Determine the (X, Y) coordinate at the center of the cell enclosing the given text.  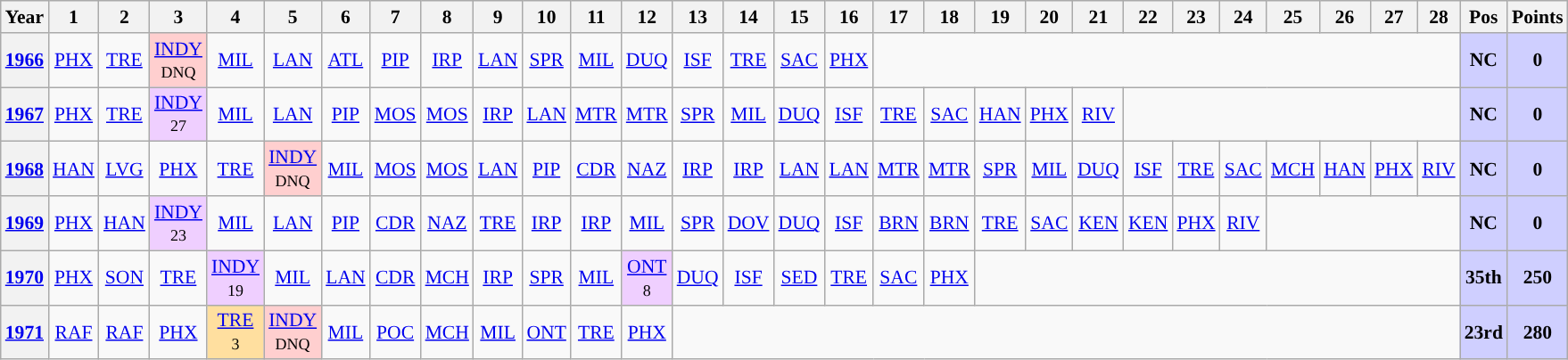
INDY27 (178, 114)
18 (949, 17)
10 (546, 17)
INDY 23 (178, 223)
8 (448, 17)
15 (799, 17)
28 (1438, 17)
17 (899, 17)
23 (1195, 17)
11 (596, 17)
1966 (25, 61)
ATL (345, 61)
POC (396, 331)
9 (498, 17)
3 (178, 17)
Pos (1484, 17)
SED (799, 278)
20 (1049, 17)
Points (1538, 17)
26 (1345, 17)
22 (1148, 17)
5 (293, 17)
2 (125, 17)
1968 (25, 169)
12 (648, 17)
1971 (25, 331)
1967 (25, 114)
7 (396, 17)
27 (1393, 17)
250 (1538, 278)
16 (848, 17)
35th (1484, 278)
23rd (1484, 331)
280 (1538, 331)
1 (73, 17)
INDY 19 (235, 278)
TRE 3 (235, 331)
ONT 8 (648, 278)
1969 (25, 223)
ONT (546, 331)
24 (1243, 17)
21 (1099, 17)
DOV (749, 223)
SON (125, 278)
4 (235, 17)
Year (25, 17)
1970 (25, 278)
LVG (125, 169)
6 (345, 17)
19 (1001, 17)
13 (697, 17)
14 (749, 17)
25 (1293, 17)
